For the text-containing cell, return its midpoint in (X, Y) coordinate format. 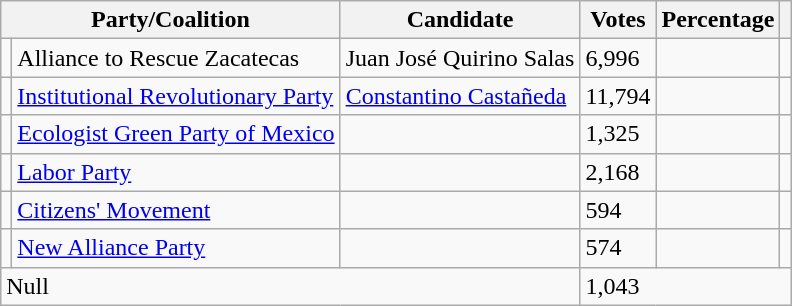
Alliance to Rescue Zacatecas (176, 58)
New Alliance Party (176, 248)
Juan José Quirino Salas (460, 58)
Labor Party (176, 172)
Null (290, 286)
Votes (618, 20)
Institutional Revolutionary Party (176, 96)
Constantino Castañeda (460, 96)
Party/Coalition (170, 20)
2,168 (618, 172)
6,996 (618, 58)
1,325 (618, 134)
Candidate (460, 20)
Percentage (718, 20)
574 (618, 248)
594 (618, 210)
11,794 (618, 96)
Citizens' Movement (176, 210)
Ecologist Green Party of Mexico (176, 134)
1,043 (686, 286)
